For the text-containing cell, return its midpoint in (X, Y) coordinate format. 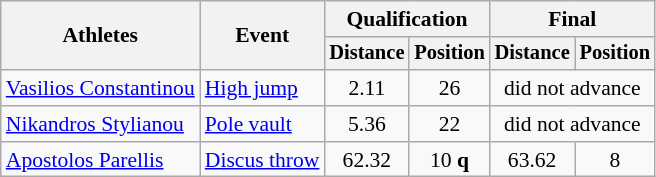
Final (572, 19)
High jump (262, 88)
Nikandros Stylianou (100, 124)
Qualification (406, 19)
Athletes (100, 36)
22 (449, 124)
5.36 (366, 124)
Vasilios Constantinou (100, 88)
Pole vault (262, 124)
2.11 (366, 88)
Event (262, 36)
26 (449, 88)
